Detect which cell encompasses the target text, then output its (x, y) center coordinate. 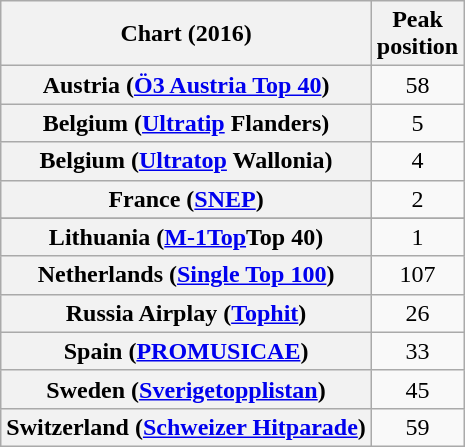
Belgium (Ultratop Wallonia) (186, 161)
59 (417, 427)
Peakposition (417, 34)
Russia Airplay (Tophit) (186, 313)
4 (417, 161)
58 (417, 85)
1 (417, 237)
Belgium (Ultratip Flanders) (186, 123)
Sweden (Sverigetopplistan) (186, 389)
Spain (PROMUSICAE) (186, 351)
Switzerland (Schweizer Hitparade) (186, 427)
5 (417, 123)
45 (417, 389)
Lithuania (M-1TopTop 40) (186, 237)
107 (417, 275)
Austria (Ö3 Austria Top 40) (186, 85)
France (SNEP) (186, 199)
33 (417, 351)
Chart (2016) (186, 34)
Netherlands (Single Top 100) (186, 275)
26 (417, 313)
2 (417, 199)
